Find where the given text appears and provide that cell's center as (x, y) coordinate. 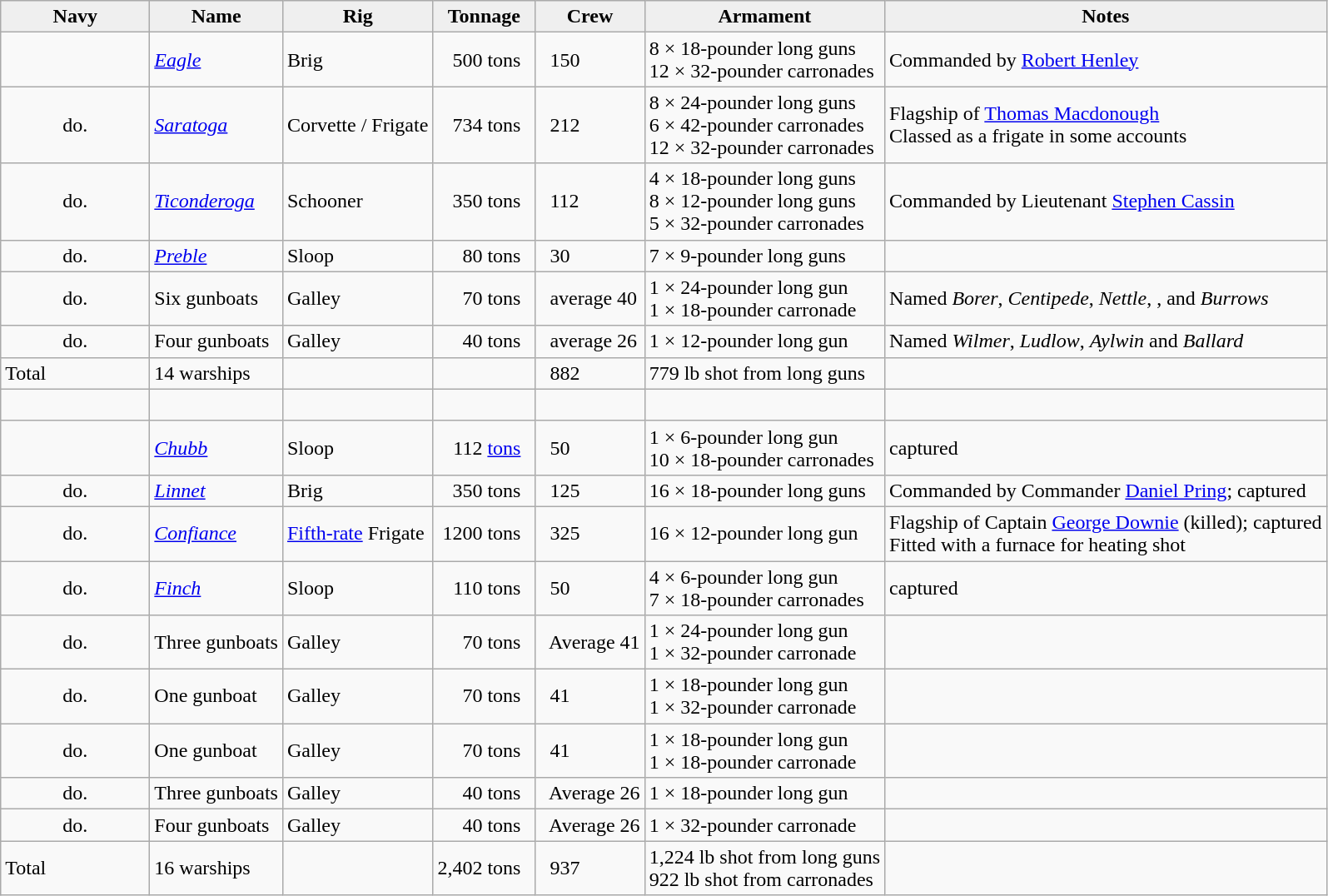
80 tons (485, 256)
16 × 18-pounder long guns (764, 490)
125 (589, 490)
110 tons (485, 588)
Rig (357, 17)
Armament (764, 17)
734 tons (485, 125)
Crew (589, 17)
1 × 18-pounder long gun (764, 794)
4 × 18-pounder long guns8 × 12-pounder long guns5 × 32-pounder carronades (764, 202)
1 × 24-pounder long gun1 × 18-pounder carronade (764, 298)
212 (589, 125)
Preble (216, 256)
1 × 6-pounder long gun10 × 18-pounder carronades (764, 448)
16 warships (216, 868)
Commanded by Lieutenant Stephen Cassin (1106, 202)
1200 tons (485, 533)
500 tons (485, 60)
8 × 24-pounder long guns6 × 42-pounder carronades12 × 32-pounder carronades (764, 125)
112 tons (485, 448)
Commanded by Robert Henley (1106, 60)
1 × 12-pounder long gun (764, 341)
Named Wilmer, Ludlow, Aylwin and Ballard (1106, 341)
Schooner (357, 202)
Flagship of Captain George Downie (killed); capturedFitted with a furnace for heating shot (1106, 533)
Commanded by Commander Daniel Pring; captured (1106, 490)
Name (216, 17)
325 (589, 533)
Navy (75, 17)
7 × 9-pounder long guns (764, 256)
16 × 12-pounder long gun (764, 533)
882 (589, 373)
14 warships (216, 373)
Finch (216, 588)
8 × 18-pounder long guns12 × 32-pounder carronades (764, 60)
1 × 18-pounder long gun1 × 18-pounder carronade (764, 751)
4 × 6-pounder long gun7 × 18-pounder carronades (764, 588)
1 × 18-pounder long gun1 × 32-pounder carronade (764, 696)
Tonnage (485, 17)
Ticonderoga (216, 202)
Eagle (216, 60)
Corvette / Frigate (357, 125)
average 40 (589, 298)
1 × 32-pounder carronade (764, 825)
779 lb shot from long guns (764, 373)
1,224 lb shot from long guns922 lb shot from carronades (764, 868)
Notes (1106, 17)
150 (589, 60)
Named Borer, Centipede, Nettle, , and Burrows (1106, 298)
937 (589, 868)
average 26 (589, 341)
2,402 tons (485, 868)
1 × 24-pounder long gun1 × 32-pounder carronade (764, 643)
Average 41 (589, 643)
112 (589, 202)
Six gunboats (216, 298)
Chubb (216, 448)
Saratoga (216, 125)
Linnet (216, 490)
Fifth-rate Frigate (357, 533)
30 (589, 256)
Confiance (216, 533)
Flagship of Thomas MacdonoughClassed as a frigate in some accounts (1106, 125)
